Detect which cell encompasses the target text, then output its (x, y) center coordinate. 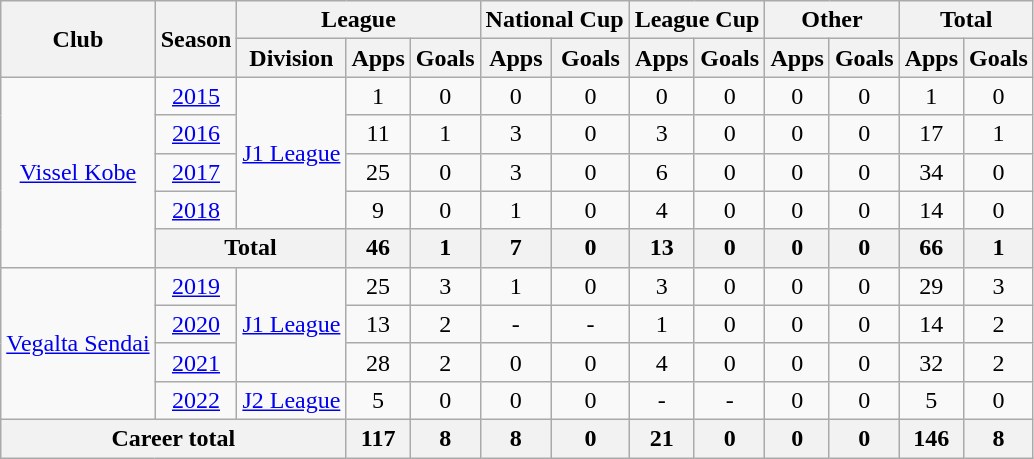
2016 (196, 134)
Other (832, 20)
Season (196, 39)
Career total (174, 438)
7 (516, 248)
2017 (196, 172)
66 (931, 248)
Vissel Kobe (78, 172)
Club (78, 39)
2018 (196, 210)
32 (931, 362)
Vegalta Sendai (78, 343)
11 (378, 134)
League Cup (697, 20)
2021 (196, 362)
J2 League (292, 400)
2019 (196, 286)
29 (931, 286)
34 (931, 172)
46 (378, 248)
2015 (196, 96)
League (358, 20)
9 (378, 210)
National Cup (554, 20)
28 (378, 362)
6 (662, 172)
146 (931, 438)
2020 (196, 324)
2022 (196, 400)
117 (378, 438)
17 (931, 134)
Division (292, 58)
21 (662, 438)
